Scan for the cell matching the given text and deliver its [X, Y] coordinate at center. 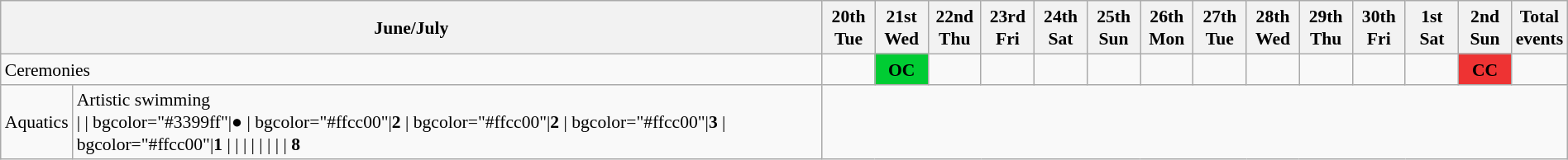
June/July [412, 27]
24thSat [1060, 27]
22ndThu [954, 27]
Totalevents [1540, 27]
CC [1484, 69]
OC [901, 69]
20thTue [849, 27]
30thFri [1379, 27]
26thMon [1167, 27]
23rdFri [1007, 27]
21stWed [901, 27]
2ndSun [1484, 27]
Aquatics [36, 122]
29thThu [1326, 27]
27thTue [1220, 27]
28thWed [1273, 27]
1stSat [1432, 27]
Artistic swimming| | bgcolor="#3399ff"|● | bgcolor="#ffcc00"|2 | bgcolor="#ffcc00"|2 | bgcolor="#ffcc00"|3 | bgcolor="#ffcc00"|1 | | | | | | | | 8 [447, 122]
Ceremonies [412, 69]
25thSun [1114, 27]
